Scan for the cell matching the given text and deliver its [x, y] coordinate at center. 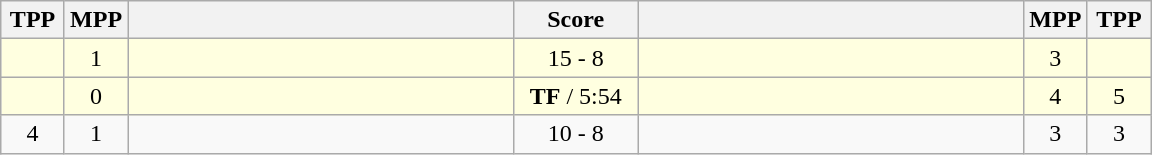
5 [1119, 96]
0 [96, 96]
TF / 5:54 [576, 96]
10 - 8 [576, 134]
15 - 8 [576, 58]
Score [576, 20]
